From the cell containing the given text, extract its center point as [X, Y] coordinate. 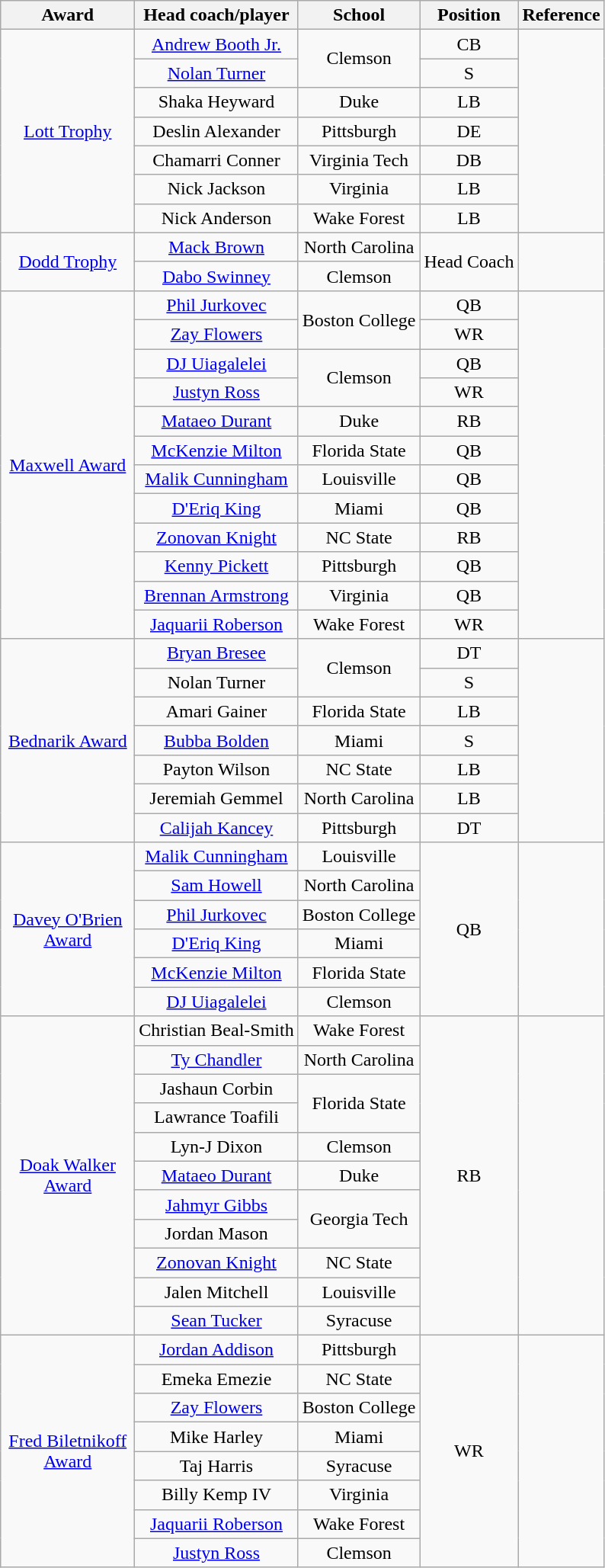
Jalen Mitchell [216, 1292]
Fred Biletnikoff Award [68, 1451]
Maxwell Award [68, 465]
Virginia Tech [359, 160]
Doak Walker Award [68, 1175]
Lawrance Toafili [216, 1117]
Lott Trophy [68, 131]
Dodd Trophy [68, 261]
Brennan Armstrong [216, 595]
Payton Wilson [216, 769]
Head coach/player [216, 15]
Christian Beal-Smith [216, 1031]
Dabo Swinney [216, 276]
Sean Tucker [216, 1321]
Georgia Tech [359, 1219]
Mike Harley [216, 1437]
Jeremiah Gemmel [216, 798]
Jordan Mason [216, 1233]
Nick Jackson [216, 189]
Jordan Addison [216, 1350]
Lyn-J Dixon [216, 1146]
Billy Kemp IV [216, 1495]
Position [469, 15]
Ty Chandler [216, 1060]
Sam Howell [216, 886]
Emeka Emezie [216, 1379]
Bubba Bolden [216, 740]
Davey O'Brien Award [68, 929]
CB [469, 44]
Mack Brown [216, 247]
School [359, 15]
DE [469, 131]
Bednarik Award [68, 740]
Jashaun Corbin [216, 1089]
Chamarri Conner [216, 160]
Calijah Kancey [216, 827]
Jahmyr Gibbs [216, 1204]
Nick Anderson [216, 218]
DB [469, 160]
Deslin Alexander [216, 131]
Bryan Bresee [216, 653]
Award [68, 15]
Andrew Booth Jr. [216, 44]
Head Coach [469, 261]
Taj Harris [216, 1466]
Reference [561, 15]
Amari Gainer [216, 711]
Kenny Pickett [216, 566]
Shaka Heyward [216, 102]
